Output the [X, Y] coordinate of the center of the cell containing the given text.  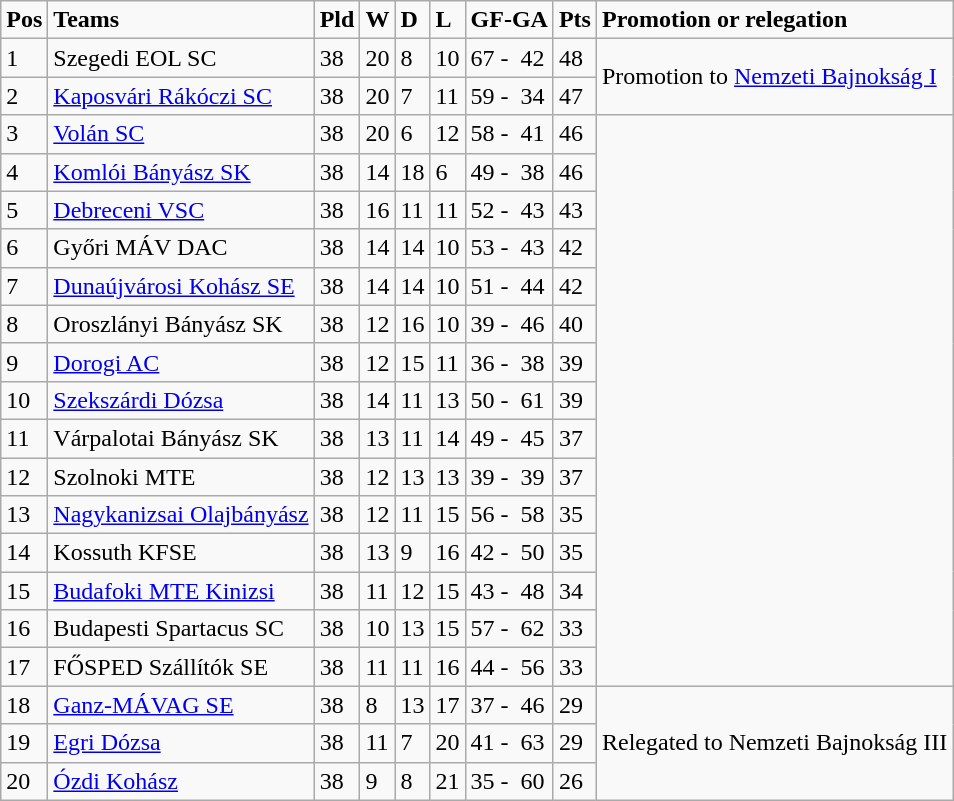
Pts [574, 20]
44 - 56 [509, 667]
Ganz-MÁVAG SE [181, 705]
57 - 62 [509, 629]
40 [574, 324]
42 - 50 [509, 553]
39 - 46 [509, 324]
36 - 38 [509, 362]
26 [574, 781]
53 - 43 [509, 248]
43 [574, 210]
Ózdi Kohász [181, 781]
43 - 48 [509, 591]
1 [24, 58]
21 [448, 781]
2 [24, 96]
Nagykanizsai Olajbányász [181, 515]
19 [24, 743]
Budafoki MTE Kinizsi [181, 591]
34 [574, 591]
3 [24, 134]
W [378, 20]
41 - 63 [509, 743]
4 [24, 172]
48 [574, 58]
47 [574, 96]
Promotion or relegation [774, 20]
50 - 61 [509, 400]
Budapesti Spartacus SC [181, 629]
Kossuth KFSE [181, 553]
Komlói Bányász SK [181, 172]
Relegated to Nemzeti Bajnokság III [774, 743]
5 [24, 210]
49 - 45 [509, 438]
Dunaújvárosi Kohász SE [181, 286]
Kaposvári Rákóczi SC [181, 96]
Teams [181, 20]
D [412, 20]
52 - 43 [509, 210]
Dorogi AC [181, 362]
Győri MÁV DAC [181, 248]
39 - 39 [509, 477]
Promotion to Nemzeti Bajnokság I [774, 77]
37 - 46 [509, 705]
Pos [24, 20]
Pld [337, 20]
Debreceni VSC [181, 210]
51 - 44 [509, 286]
GF-GA [509, 20]
Szolnoki MTE [181, 477]
56 - 58 [509, 515]
67 - 42 [509, 58]
Szegedi EOL SC [181, 58]
49 - 38 [509, 172]
FŐSPED Szállítók SE [181, 667]
59 - 34 [509, 96]
Volán SC [181, 134]
Oroszlányi Bányász SK [181, 324]
Szekszárdi Dózsa [181, 400]
Várpalotai Bányász SK [181, 438]
L [448, 20]
35 - 60 [509, 781]
58 - 41 [509, 134]
Egri Dózsa [181, 743]
